Pinpoint the cell where the given text exists, returning its [X, Y] midpoint coordinate. 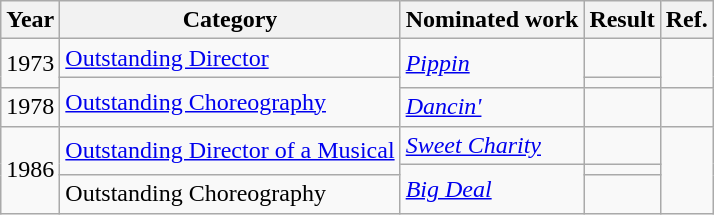
1986 [30, 170]
Dancin' [492, 107]
Pippin [492, 64]
Result [622, 20]
1973 [30, 64]
1978 [30, 107]
Outstanding Director of a Musical [230, 150]
Nominated work [492, 20]
Year [30, 20]
Ref. [686, 20]
Outstanding Director [230, 58]
Big Deal [492, 188]
Sweet Charity [492, 145]
Category [230, 20]
